Output the [x, y] coordinate of the center of the cell containing the given text.  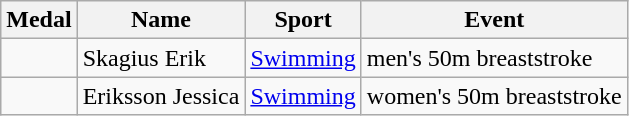
Sport [303, 20]
Medal [39, 20]
women's 50m breaststroke [494, 96]
Eriksson Jessica [161, 96]
men's 50m breaststroke [494, 58]
Event [494, 20]
Skagius Erik [161, 58]
Name [161, 20]
